Identify which cell holds the provided text, then report its (X, Y) central coordinate. 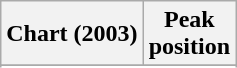
Chart (2003) (72, 34)
Peakposition (189, 34)
